Pinpoint the cell where the given text exists, returning its (x, y) midpoint coordinate. 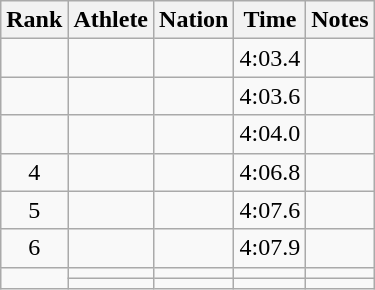
Athlete (111, 20)
4:03.4 (270, 58)
Time (270, 20)
Notes (340, 20)
4 (34, 172)
4:07.9 (270, 248)
Nation (194, 20)
5 (34, 210)
6 (34, 248)
4:06.8 (270, 172)
Rank (34, 20)
4:03.6 (270, 96)
4:07.6 (270, 210)
4:04.0 (270, 134)
